Detect which cell encompasses the target text, then output its (x, y) center coordinate. 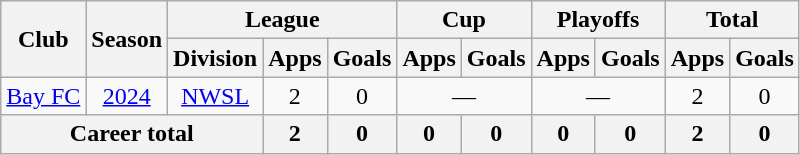
Career total (132, 134)
Club (44, 39)
Total (732, 20)
Cup (464, 20)
NWSL (216, 96)
Season (127, 39)
League (282, 20)
Playoffs (598, 20)
2024 (127, 96)
Division (216, 58)
Bay FC (44, 96)
